Pinpoint the cell where the given text exists, returning its [x, y] midpoint coordinate. 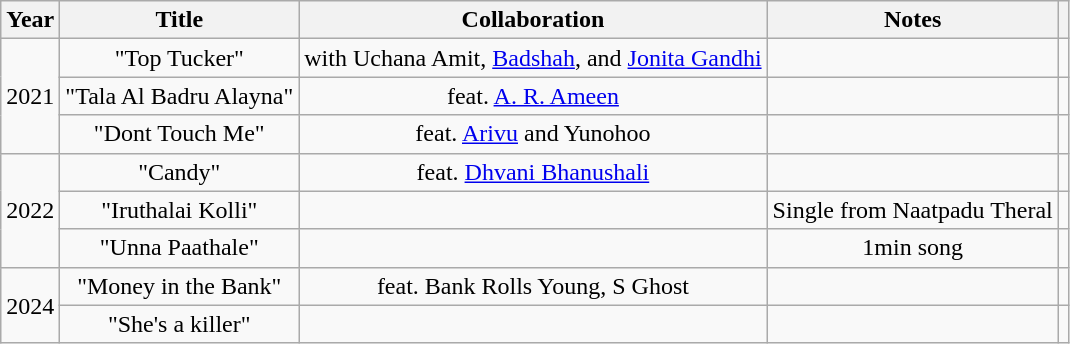
"Dont Touch Me" [180, 134]
1min song [912, 248]
Collaboration [533, 20]
feat. Bank Rolls Young, S Ghost [533, 286]
Title [180, 20]
2021 [30, 96]
"Top Tucker" [180, 58]
feat. Dhvani Bhanushali [533, 172]
2022 [30, 210]
"Tala Al Badru Alayna" [180, 96]
with Uchana Amit, Badshah, and Jonita Gandhi [533, 58]
Single from Naatpadu Theral [912, 210]
feat. Arivu and Yunohoo [533, 134]
Notes [912, 20]
"Unna Paathale" [180, 248]
"Iruthalai Kolli" [180, 210]
2024 [30, 305]
feat. A. R. Ameen [533, 96]
"Money in the Bank" [180, 286]
"She's a killer" [180, 324]
"Candy" [180, 172]
Year [30, 20]
